Return (x, y) of the center of cell containing provided text 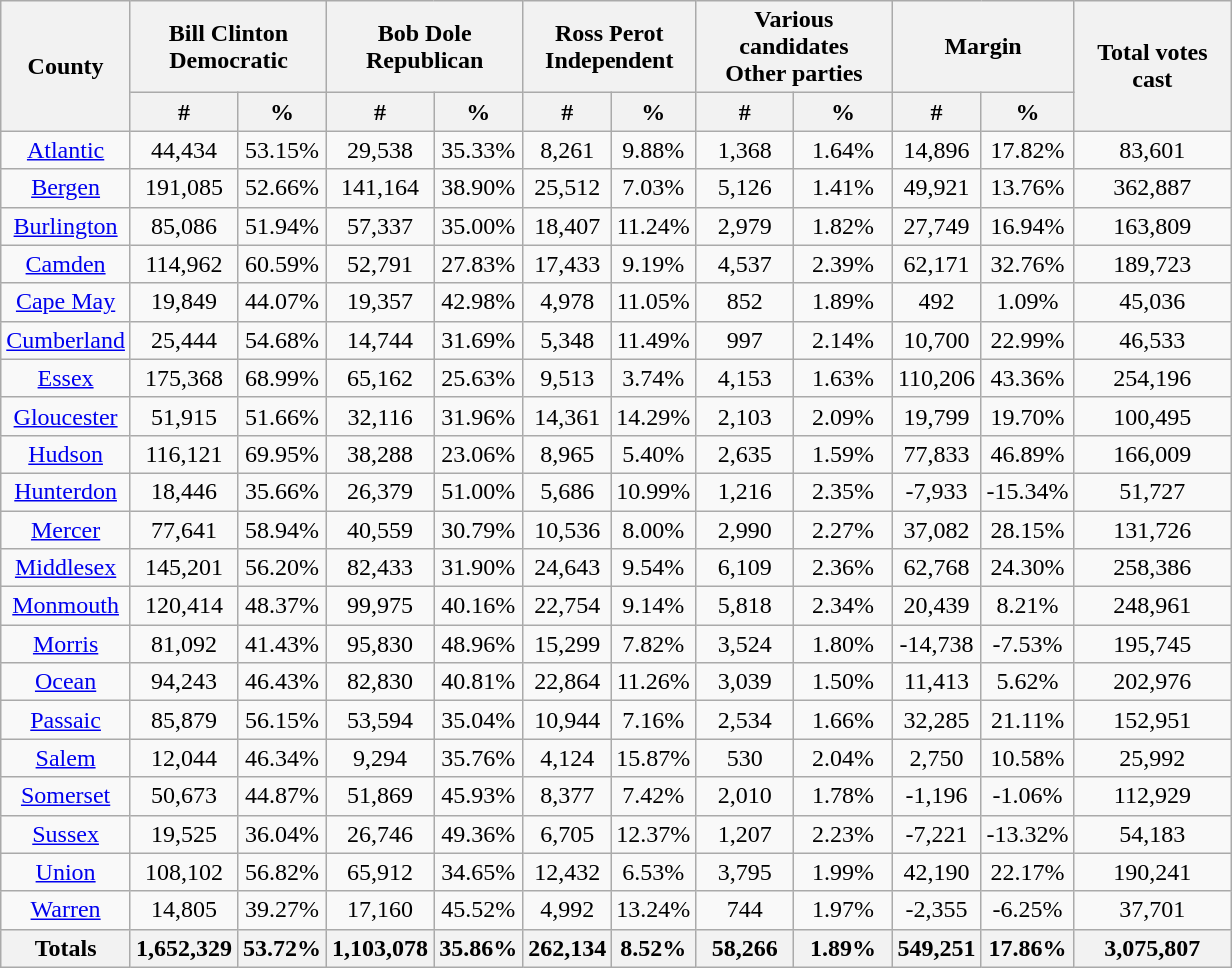
7.16% (653, 720)
32.76% (1027, 264)
51,869 (380, 796)
99,975 (380, 606)
42.98% (478, 302)
4,153 (745, 378)
12.37% (653, 834)
-7.53% (1027, 644)
2,103 (745, 416)
24,643 (568, 568)
30.79% (478, 530)
202,976 (1153, 682)
Bergen (66, 188)
57,337 (380, 226)
8,261 (568, 150)
Bill ClintonDemocratic (228, 47)
19.70% (1027, 416)
4,537 (745, 264)
22.99% (1027, 340)
362,887 (1153, 188)
9.88% (653, 150)
54.68% (282, 340)
110,206 (937, 378)
37,082 (937, 530)
11.24% (653, 226)
Ross PerotIndependent (610, 47)
19,357 (380, 302)
50,673 (184, 796)
Mercer (66, 530)
5,818 (745, 606)
1.63% (843, 378)
69.95% (282, 454)
8.52% (653, 948)
1.99% (843, 872)
3,795 (745, 872)
Burlington (66, 226)
120,414 (184, 606)
2,990 (745, 530)
-15.34% (1027, 491)
62,768 (937, 568)
2.23% (843, 834)
35.04% (478, 720)
19,799 (937, 416)
15.87% (653, 758)
1.64% (843, 150)
3,075,807 (1153, 948)
County (66, 66)
26,746 (380, 834)
53.72% (282, 948)
1,216 (745, 491)
58.94% (282, 530)
82,830 (380, 682)
Union (66, 872)
13.24% (653, 910)
1.09% (1027, 302)
Atlantic (66, 150)
82,433 (380, 568)
35.76% (478, 758)
-2,355 (937, 910)
83,601 (1153, 150)
21.11% (1027, 720)
2.34% (843, 606)
-1.06% (1027, 796)
48.37% (282, 606)
40.81% (478, 682)
2,534 (745, 720)
54,183 (1153, 834)
10,536 (568, 530)
52,791 (380, 264)
Totals (66, 948)
62,171 (937, 264)
195,745 (1153, 644)
94,243 (184, 682)
5,686 (568, 491)
131,726 (1153, 530)
60.59% (282, 264)
5.40% (653, 454)
46.43% (282, 682)
51.94% (282, 226)
-13.32% (1027, 834)
175,368 (184, 378)
11,413 (937, 682)
25,512 (568, 188)
2,635 (745, 454)
52.66% (282, 188)
852 (745, 302)
2,750 (937, 758)
46,533 (1153, 340)
49.36% (478, 834)
14,805 (184, 910)
45,036 (1153, 302)
18,446 (184, 491)
1,368 (745, 150)
Cumberland (66, 340)
2.36% (843, 568)
45.93% (478, 796)
12,432 (568, 872)
46.89% (1027, 454)
51.66% (282, 416)
3,524 (745, 644)
85,086 (184, 226)
9,513 (568, 378)
16.94% (1027, 226)
Bob DoleRepublican (425, 47)
35.33% (478, 150)
166,009 (1153, 454)
744 (745, 910)
Monmouth (66, 606)
Gloucester (66, 416)
3,039 (745, 682)
39.27% (282, 910)
2.35% (843, 491)
35.66% (282, 491)
56.82% (282, 872)
68.99% (282, 378)
9,294 (380, 758)
114,962 (184, 264)
25,992 (1153, 758)
58,266 (745, 948)
65,162 (380, 378)
248,961 (1153, 606)
12,044 (184, 758)
22,754 (568, 606)
Morris (66, 644)
37,701 (1153, 910)
1,103,078 (380, 948)
6,109 (745, 568)
14,361 (568, 416)
8.21% (1027, 606)
31.69% (478, 340)
Total votes cast (1153, 66)
Middlesex (66, 568)
42,190 (937, 872)
2.04% (843, 758)
1.50% (843, 682)
-7,221 (937, 834)
22,864 (568, 682)
44.07% (282, 302)
-14,738 (937, 644)
116,121 (184, 454)
Various candidatesOther parties (794, 47)
27.83% (478, 264)
-1,196 (937, 796)
31.90% (478, 568)
1.97% (843, 910)
43.36% (1027, 378)
77,833 (937, 454)
1.82% (843, 226)
8,965 (568, 454)
51,727 (1153, 491)
Essex (66, 378)
Somerset (66, 796)
40.16% (478, 606)
14,744 (380, 340)
Sussex (66, 834)
6.53% (653, 872)
51,915 (184, 416)
189,723 (1153, 264)
56.15% (282, 720)
49,921 (937, 188)
7.82% (653, 644)
10.58% (1027, 758)
Hunterdon (66, 491)
2.09% (843, 416)
1.41% (843, 188)
38.90% (478, 188)
4,978 (568, 302)
56.20% (282, 568)
5,126 (745, 188)
530 (745, 758)
27,749 (937, 226)
2,010 (745, 796)
9.14% (653, 606)
1,652,329 (184, 948)
145,201 (184, 568)
44.87% (282, 796)
-6.25% (1027, 910)
10,944 (568, 720)
34.65% (478, 872)
13.76% (1027, 188)
Passaic (66, 720)
26,379 (380, 491)
53.15% (282, 150)
3.74% (653, 378)
41.43% (282, 644)
17,160 (380, 910)
44,434 (184, 150)
2.14% (843, 340)
2,979 (745, 226)
17.86% (1027, 948)
7.42% (653, 796)
35.00% (478, 226)
1.78% (843, 796)
Salem (66, 758)
85,879 (184, 720)
262,134 (568, 948)
95,830 (380, 644)
191,085 (184, 188)
32,285 (937, 720)
14.29% (653, 416)
28.15% (1027, 530)
11.05% (653, 302)
254,196 (1153, 378)
32,116 (380, 416)
46.34% (282, 758)
Cape May (66, 302)
53,594 (380, 720)
22.17% (1027, 872)
40,559 (380, 530)
5.62% (1027, 682)
15,299 (568, 644)
29,538 (380, 150)
19,525 (184, 834)
Camden (66, 264)
8,377 (568, 796)
152,951 (1153, 720)
100,495 (1153, 416)
31.96% (478, 416)
Margin (983, 47)
190,241 (1153, 872)
8.00% (653, 530)
11.49% (653, 340)
14,896 (937, 150)
7.03% (653, 188)
997 (745, 340)
141,164 (380, 188)
25,444 (184, 340)
77,641 (184, 530)
81,092 (184, 644)
48.96% (478, 644)
Hudson (66, 454)
65,912 (380, 872)
1.59% (843, 454)
45.52% (478, 910)
492 (937, 302)
258,386 (1153, 568)
108,102 (184, 872)
-7,933 (937, 491)
35.86% (478, 948)
4,124 (568, 758)
10,700 (937, 340)
17,433 (568, 264)
11.26% (653, 682)
10.99% (653, 491)
Ocean (66, 682)
17.82% (1027, 150)
Warren (66, 910)
2.27% (843, 530)
9.19% (653, 264)
4,992 (568, 910)
5,348 (568, 340)
112,929 (1153, 796)
2.39% (843, 264)
1.80% (843, 644)
19,849 (184, 302)
1.66% (843, 720)
36.04% (282, 834)
24.30% (1027, 568)
25.63% (478, 378)
20,439 (937, 606)
9.54% (653, 568)
38,288 (380, 454)
23.06% (478, 454)
549,251 (937, 948)
51.00% (478, 491)
1,207 (745, 834)
18,407 (568, 226)
6,705 (568, 834)
163,809 (1153, 226)
